Scan for the cell matching the given text and deliver its [X, Y] coordinate at center. 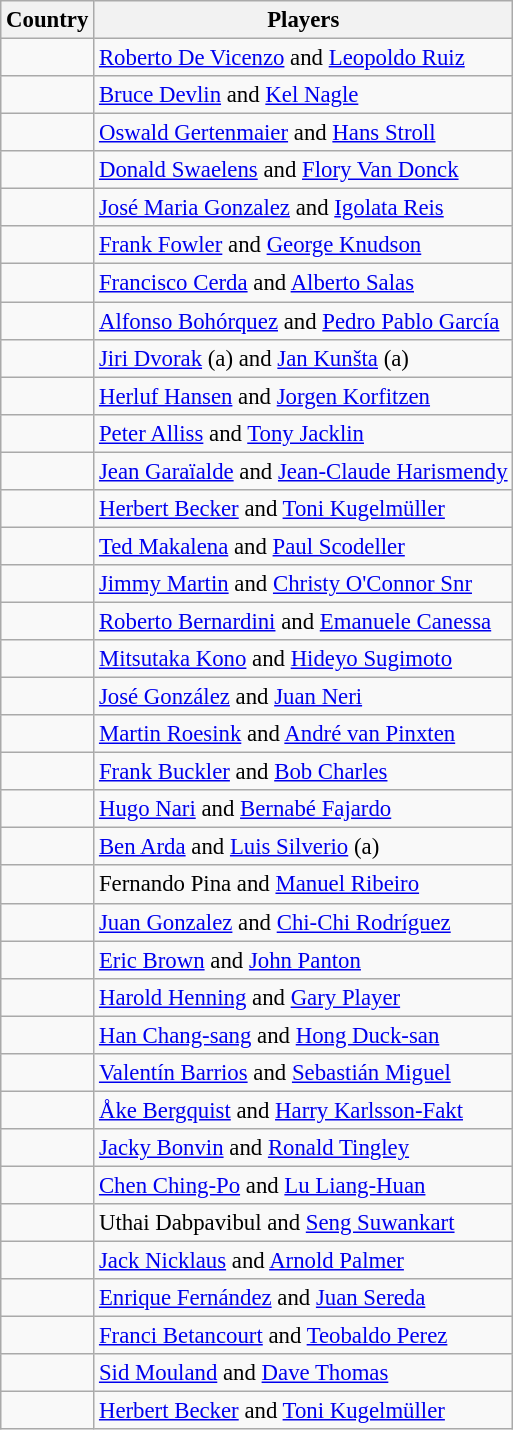
Frank Buckler and Bob Charles [304, 772]
Mitsutaka Kono and Hideyo Sugimoto [304, 659]
Jacky Bonvin and Ronald Tingley [304, 1148]
Eric Brown and John Panton [304, 960]
Roberto Bernardini and Emanuele Canessa [304, 621]
Peter Alliss and Tony Jacklin [304, 433]
Han Chang-sang and Hong Duck-san [304, 1035]
Jack Nicklaus and Arnold Palmer [304, 1261]
Roberto De Vicenzo and Leopoldo Ruiz [304, 58]
Franci Betancourt and Teobaldo Perez [304, 1336]
Jiri Dvorak (a) and Jan Kunšta (a) [304, 358]
José Maria Gonzalez and Igolata Reis [304, 208]
José González and Juan Neri [304, 697]
Chen Ching-Po and Lu Liang-Huan [304, 1185]
Hugo Nari and Bernabé Fajardo [304, 809]
Donald Swaelens and Flory Van Donck [304, 170]
Sid Mouland and Dave Thomas [304, 1373]
Alfonso Bohórquez and Pedro Pablo García [304, 321]
Ben Arda and Luis Silverio (a) [304, 847]
Oswald Gertenmaier and Hans Stroll [304, 133]
Juan Gonzalez and Chi-Chi Rodríguez [304, 922]
Harold Henning and Gary Player [304, 997]
Country [48, 20]
Jimmy Martin and Christy O'Connor Snr [304, 584]
Fernando Pina and Manuel Ribeiro [304, 885]
Valentín Barrios and Sebastián Miguel [304, 1073]
Martin Roesink and André van Pinxten [304, 734]
Francisco Cerda and Alberto Salas [304, 283]
Players [304, 20]
Åke Bergquist and Harry Karlsson-Fakt [304, 1110]
Uthai Dabpavibul and Seng Suwankart [304, 1223]
Frank Fowler and George Knudson [304, 245]
Jean Garaïalde and Jean-Claude Harismendy [304, 471]
Herluf Hansen and Jorgen Korfitzen [304, 396]
Bruce Devlin and Kel Nagle [304, 95]
Enrique Fernández and Juan Sereda [304, 1298]
Ted Makalena and Paul Scodeller [304, 546]
